Find where the given text appears and provide that cell's center as [x, y] coordinate. 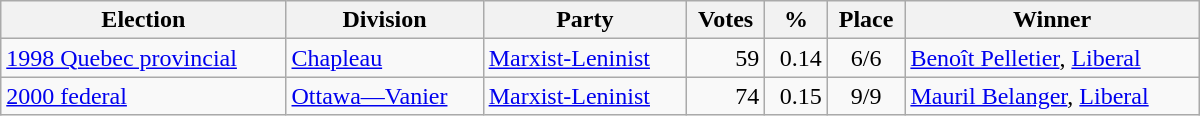
% [796, 20]
1998 Quebec provincial [144, 58]
Ottawa—Vanier [384, 96]
0.14 [796, 58]
Election [144, 20]
6/6 [866, 58]
74 [726, 96]
2000 federal [144, 96]
Place [866, 20]
0.15 [796, 96]
Chapleau [384, 58]
Party [584, 20]
Benoît Pelletier, Liberal [1052, 58]
59 [726, 58]
Winner [1052, 20]
Mauril Belanger, Liberal [1052, 96]
9/9 [866, 96]
Division [384, 20]
Votes [726, 20]
